Locate the cell with the specified text and output its [x, y] center coordinate. 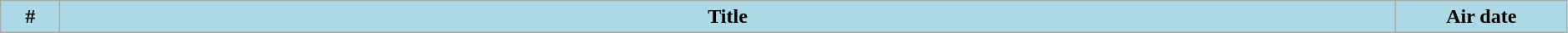
# [30, 17]
Air date [1481, 17]
Title [728, 17]
